Determine the (x, y) coordinate at the center of the cell enclosing the given text.  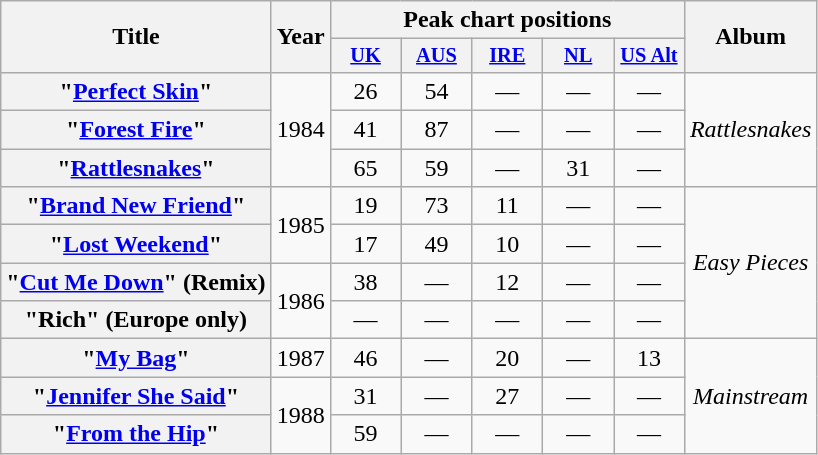
26 (366, 91)
"From the Hip" (136, 434)
1984 (300, 129)
"Brand New Friend" (136, 206)
"Forest Fire" (136, 130)
"Perfect Skin" (136, 91)
Title (136, 37)
UK (366, 56)
11 (508, 206)
Rattlesnakes (750, 129)
"Cut Me Down" (Remix) (136, 282)
Mainstream (750, 396)
49 (436, 244)
IRE (508, 56)
27 (508, 396)
73 (436, 206)
13 (650, 358)
17 (366, 244)
NL (578, 56)
"Jennifer She Said" (136, 396)
1987 (300, 358)
"Rattlesnakes" (136, 168)
1988 (300, 415)
AUS (436, 56)
Year (300, 37)
"My Bag" (136, 358)
12 (508, 282)
46 (366, 358)
1986 (300, 301)
"Rich" (Europe only) (136, 320)
65 (366, 168)
19 (366, 206)
87 (436, 130)
54 (436, 91)
"Lost Weekend" (136, 244)
Easy Pieces (750, 263)
10 (508, 244)
1985 (300, 225)
41 (366, 130)
Album (750, 37)
US Alt (650, 56)
38 (366, 282)
Peak chart positions (507, 20)
20 (508, 358)
